Output the [X, Y] coordinate of the center of the cell containing the given text.  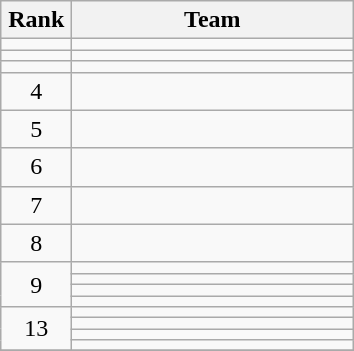
Team [212, 20]
13 [36, 329]
9 [36, 284]
5 [36, 129]
7 [36, 205]
8 [36, 243]
Rank [36, 20]
4 [36, 91]
6 [36, 167]
